Output the [X, Y] coordinate of the center of the cell containing the given text.  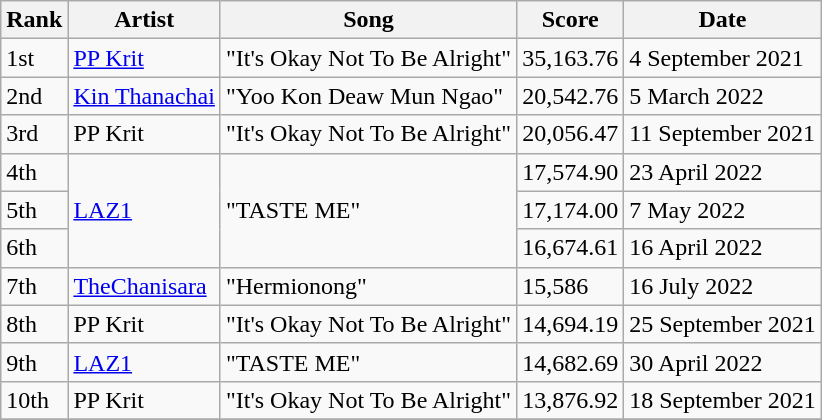
14,682.69 [570, 362]
5 March 2022 [723, 96]
"Yoo Kon Deaw Mun Ngao" [368, 96]
17,574.90 [570, 172]
23 April 2022 [723, 172]
17,174.00 [570, 210]
4th [34, 172]
10th [34, 400]
5th [34, 210]
Date [723, 20]
16 July 2022 [723, 286]
11 September 2021 [723, 134]
14,694.19 [570, 324]
"Hermionong" [368, 286]
20,056.47 [570, 134]
20,542.76 [570, 96]
2nd [34, 96]
TheChanisara [144, 286]
1st [34, 58]
13,876.92 [570, 400]
18 September 2021 [723, 400]
7th [34, 286]
3rd [34, 134]
25 September 2021 [723, 324]
Rank [34, 20]
Kin Thanachai [144, 96]
7 May 2022 [723, 210]
30 April 2022 [723, 362]
Score [570, 20]
9th [34, 362]
Artist [144, 20]
4 September 2021 [723, 58]
16 April 2022 [723, 248]
15,586 [570, 286]
35,163.76 [570, 58]
6th [34, 248]
16,674.61 [570, 248]
8th [34, 324]
Song [368, 20]
